Search for the cell housing the specified text and yield its [X, Y] center coordinate. 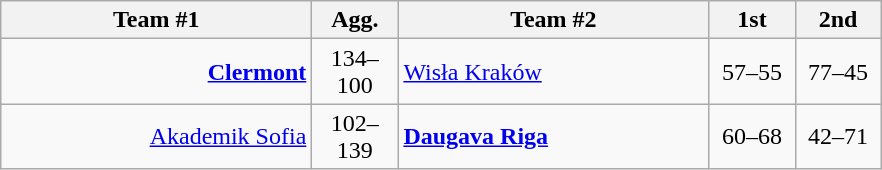
Wisła Kraków [554, 72]
102–139 [355, 136]
Team #2 [554, 20]
Daugava Riga [554, 136]
134–100 [355, 72]
Agg. [355, 20]
42–71 [838, 136]
77–45 [838, 72]
2nd [838, 20]
60–68 [752, 136]
Team #1 [156, 20]
1st [752, 20]
57–55 [752, 72]
Clermont [156, 72]
Akademik Sofia [156, 136]
